Locate the cell with the specified text and output its [x, y] center coordinate. 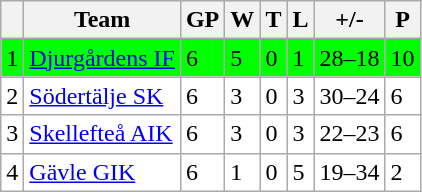
T [274, 20]
22–23 [350, 134]
28–18 [350, 58]
GP [202, 20]
Södertälje SK [102, 96]
Skellefteå AIK [102, 134]
Team [102, 20]
4 [12, 172]
Gävle GIK [102, 172]
L [300, 20]
30–24 [350, 96]
19–34 [350, 172]
P [402, 20]
10 [402, 58]
W [242, 20]
Djurgårdens IF [102, 58]
+/- [350, 20]
